Locate the cell with the specified text and output its (X, Y) center coordinate. 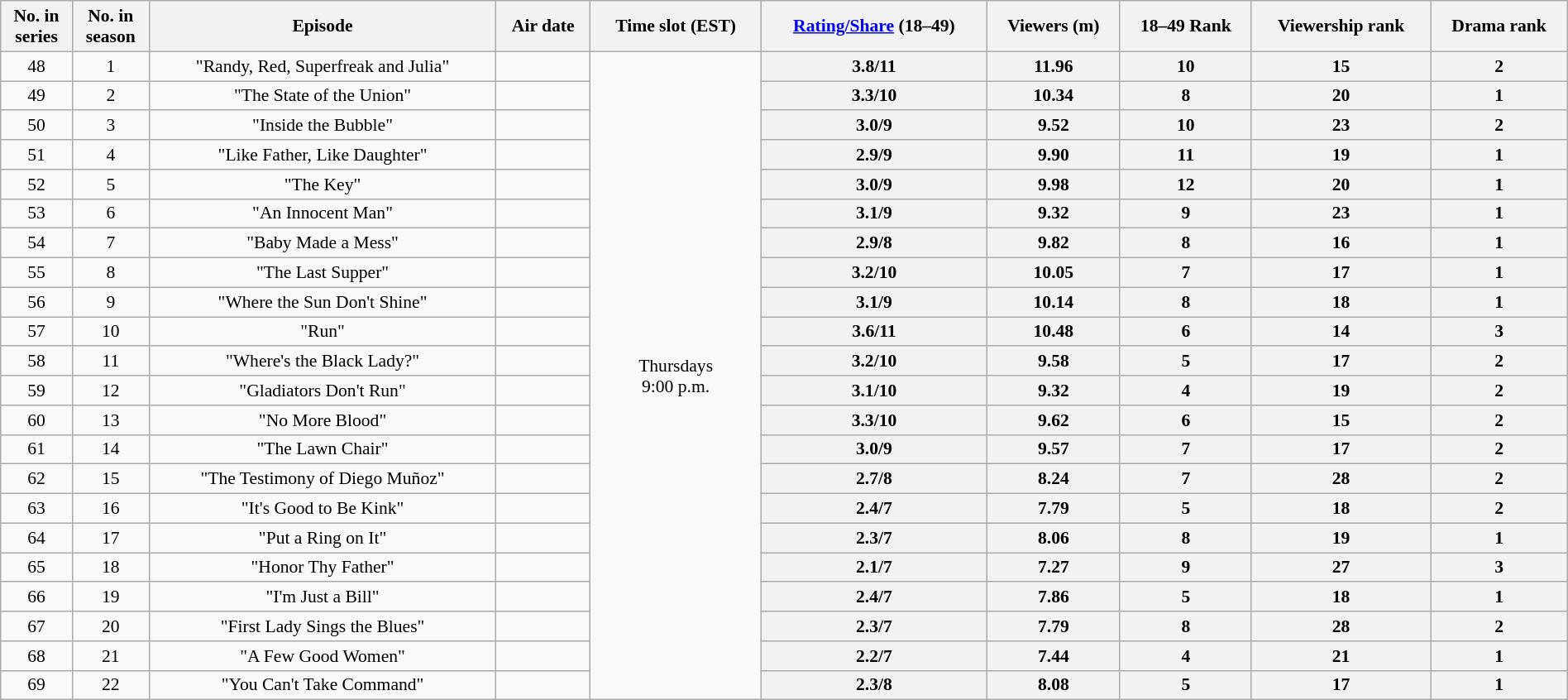
"First Lady Sings the Blues" (323, 626)
8.24 (1054, 479)
No. inseason (111, 26)
Viewership rank (1341, 26)
Episode (323, 26)
10.14 (1054, 302)
2.7/8 (875, 479)
62 (36, 479)
49 (36, 96)
2.9/8 (875, 243)
"You Can't Take Command" (323, 685)
Rating/Share (18–49) (875, 26)
64 (36, 538)
48 (36, 66)
13 (111, 420)
"Put a Ring on It" (323, 538)
7.44 (1054, 656)
8.06 (1054, 538)
No. inseries (36, 26)
68 (36, 656)
Drama rank (1499, 26)
"The Last Supper" (323, 273)
7.27 (1054, 568)
10.05 (1054, 273)
63 (36, 509)
2.9/9 (875, 155)
7.86 (1054, 597)
27 (1341, 568)
65 (36, 568)
9.52 (1054, 126)
"Baby Made a Mess" (323, 243)
"The Key" (323, 185)
9.58 (1054, 362)
9.82 (1054, 243)
"The Lawn Chair" (323, 449)
69 (36, 685)
"Randy, Red, Superfreak and Julia" (323, 66)
59 (36, 391)
"Like Father, Like Daughter" (323, 155)
60 (36, 420)
10.34 (1054, 96)
"The State of the Union" (323, 96)
9.98 (1054, 185)
"A Few Good Women" (323, 656)
"Where the Sun Don't Shine" (323, 302)
9.57 (1054, 449)
"Run" (323, 332)
Viewers (m) (1054, 26)
3.8/11 (875, 66)
9.62 (1054, 420)
56 (36, 302)
53 (36, 213)
3.6/11 (875, 332)
Air date (543, 26)
10.48 (1054, 332)
"Gladiators Don't Run" (323, 391)
"Honor Thy Father" (323, 568)
52 (36, 185)
67 (36, 626)
"Inside the Bubble" (323, 126)
22 (111, 685)
54 (36, 243)
Time slot (EST) (676, 26)
2.1/7 (875, 568)
3.1/10 (875, 391)
"The Testimony of Diego Muñoz" (323, 479)
11.96 (1054, 66)
58 (36, 362)
9.90 (1054, 155)
"I'm Just a Bill" (323, 597)
"It's Good to Be Kink" (323, 509)
"No More Blood" (323, 420)
57 (36, 332)
2.3/8 (875, 685)
"An Innocent Man" (323, 213)
66 (36, 597)
55 (36, 273)
50 (36, 126)
18–49 Rank (1186, 26)
2.2/7 (875, 656)
51 (36, 155)
"Where's the Black Lady?" (323, 362)
61 (36, 449)
Thursdays9:00 p.m. (676, 376)
8.08 (1054, 685)
